Provide the [x, y] coordinate of the cell's center where the given text is located.  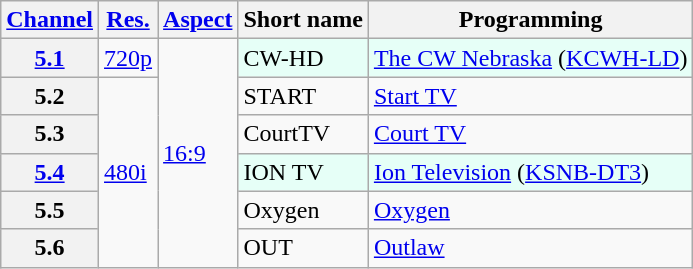
Outlaw [530, 248]
5.5 [50, 210]
5.2 [50, 96]
5.4 [50, 172]
CourtTV [303, 134]
5.3 [50, 134]
OUT [303, 248]
START [303, 96]
Short name [303, 20]
The CW Nebraska (KCWH-LD) [530, 58]
Start TV [530, 96]
Channel [50, 20]
Court TV [530, 134]
720p [128, 58]
Res. [128, 20]
Programming [530, 20]
5.1 [50, 58]
Aspect [198, 20]
480i [128, 172]
Ion Television (KSNB-DT3) [530, 172]
5.6 [50, 248]
CW-HD [303, 58]
ION TV [303, 172]
16:9 [198, 153]
